Detect which cell encompasses the target text, then output its [X, Y] center coordinate. 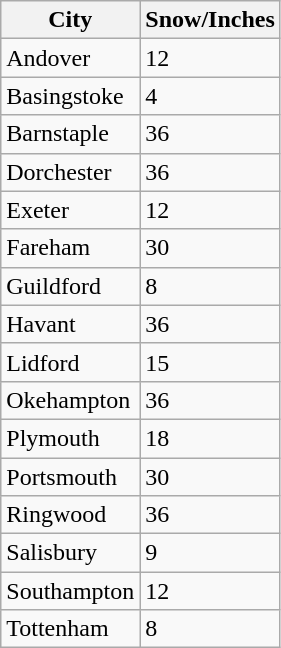
Barnstaple [70, 134]
Guildford [70, 286]
15 [210, 362]
Andover [70, 58]
Ringwood [70, 515]
9 [210, 553]
Fareham [70, 248]
Salisbury [70, 553]
Exeter [70, 210]
Snow/Inches [210, 20]
Plymouth [70, 438]
18 [210, 438]
Lidford [70, 362]
City [70, 20]
4 [210, 96]
Dorchester [70, 172]
Okehampton [70, 400]
Portsmouth [70, 477]
Tottenham [70, 629]
Havant [70, 324]
Southampton [70, 591]
Basingstoke [70, 96]
